Find where the given text appears and provide that cell's center as [X, Y] coordinate. 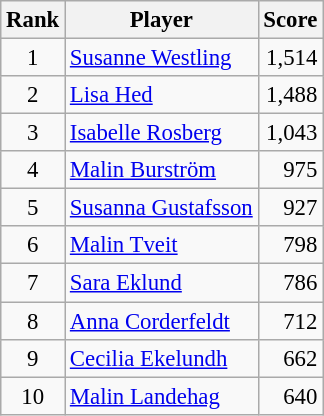
712 [290, 321]
Player [162, 20]
662 [290, 358]
Lisa Hed [162, 95]
975 [290, 170]
798 [290, 245]
9 [33, 358]
4 [33, 170]
640 [290, 396]
5 [33, 208]
1,514 [290, 58]
1 [33, 58]
10 [33, 396]
1,488 [290, 95]
Malin Tveit [162, 245]
1,043 [290, 133]
Cecilia Ekelundh [162, 358]
Susanne Westling [162, 58]
927 [290, 208]
Malin Landehag [162, 396]
786 [290, 283]
8 [33, 321]
Sara Eklund [162, 283]
6 [33, 245]
Score [290, 20]
Isabelle Rosberg [162, 133]
7 [33, 283]
3 [33, 133]
Anna Corderfeldt [162, 321]
2 [33, 95]
Susanna Gustafsson [162, 208]
Rank [33, 20]
Malin Burström [162, 170]
